Pinpoint the cell where the given text exists, returning its [X, Y] midpoint coordinate. 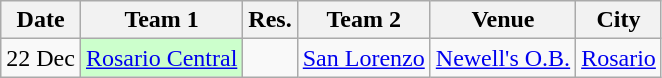
Newell's O.B. [502, 58]
Venue [502, 20]
Rosario [619, 58]
City [619, 20]
Res. [270, 20]
Team 2 [364, 20]
San Lorenzo [364, 58]
Date [41, 20]
22 Dec [41, 58]
Rosario Central [161, 58]
Team 1 [161, 20]
